Output the (x, y) coordinate of the center of the cell containing the given text.  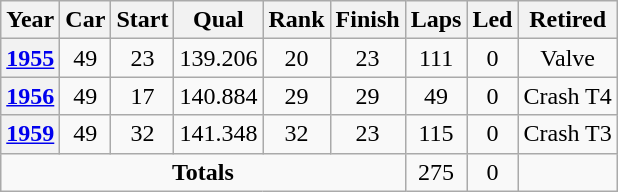
Retired (568, 20)
Rank (296, 20)
17 (142, 96)
141.348 (218, 134)
Crash T4 (568, 96)
139.206 (218, 58)
111 (436, 58)
1959 (30, 134)
Valve (568, 58)
Crash T3 (568, 134)
Year (30, 20)
Led (492, 20)
Laps (436, 20)
Qual (218, 20)
Car (86, 20)
Finish (368, 20)
20 (296, 58)
1956 (30, 96)
115 (436, 134)
275 (436, 172)
1955 (30, 58)
Totals (203, 172)
Start (142, 20)
140.884 (218, 96)
